Locate the cell with the specified text and output its (x, y) center coordinate. 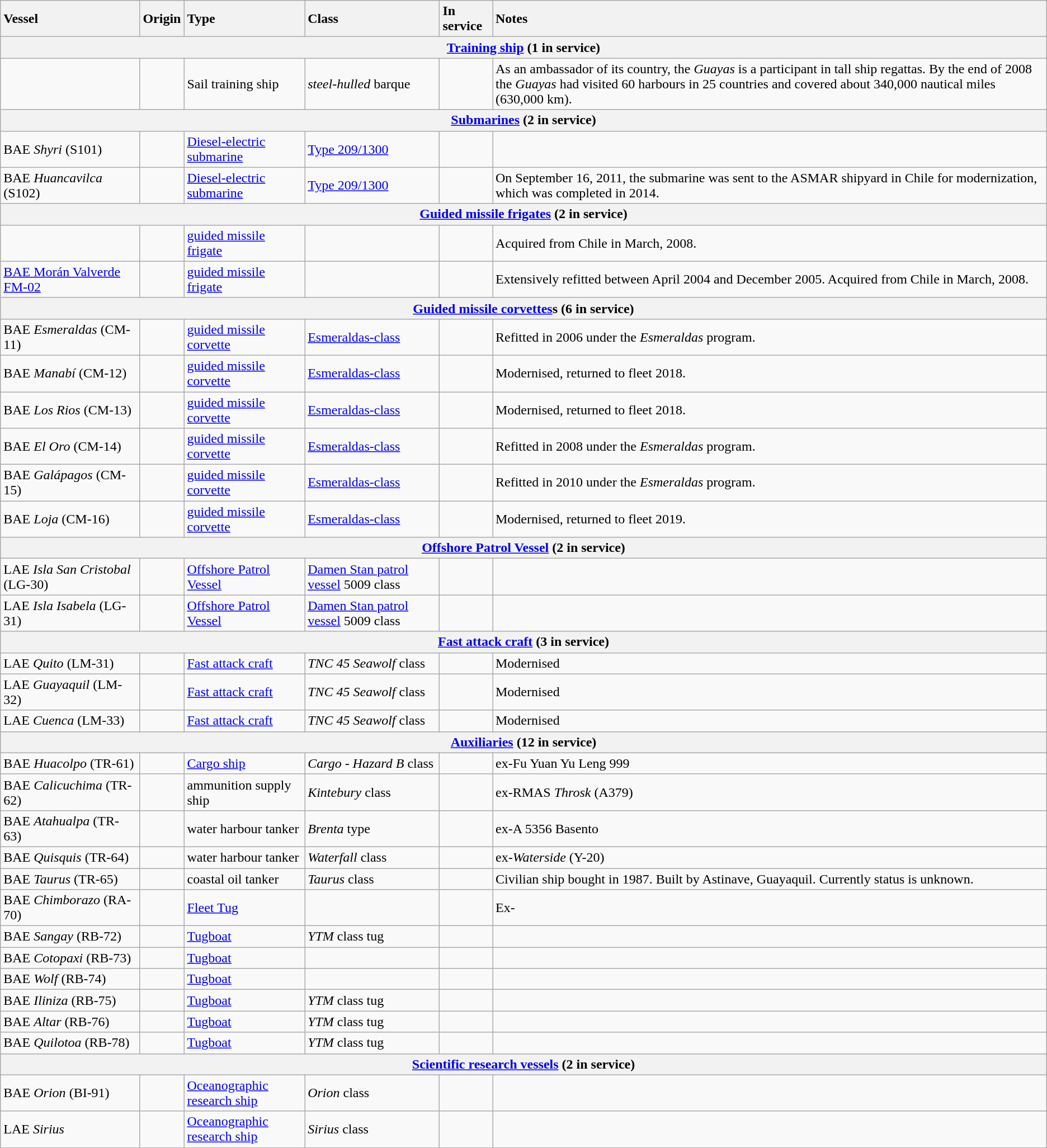
In service (466, 19)
BAE Sangay (RB-72) (70, 937)
LAE Quito (LM-31) (70, 663)
BAE Quisquis (TR-64) (70, 857)
Sail training ship (244, 84)
Guided missile corvettess (6 in service) (523, 308)
BAE Atahualpa (TR-63) (70, 829)
Orion class (372, 1093)
BAE El Oro (CM-14) (70, 446)
Taurus class (372, 878)
Cargo ship (244, 763)
coastal oil tanker (244, 878)
Extensively refitted between April 2004 and December 2005. Acquired from Chile in March, 2008. (770, 280)
Waterfall class (372, 857)
Acquired from Chile in March, 2008. (770, 243)
BAE Orion (BI-91) (70, 1093)
LAE Cuenca (LM-33) (70, 721)
Class (372, 19)
BAE Iliniza (RB-75) (70, 1000)
BAE Quilotoa (RB-78) (70, 1043)
Refitted in 2006 under the Esmeraldas program. (770, 337)
Origin (162, 19)
LAE Isla Isabela (LG-31) (70, 613)
BAE Huacolpo (TR-61) (70, 763)
Notes (770, 19)
BAE Taurus (TR-65) (70, 878)
BAE Morán Valverde FM-02 (70, 280)
Vessel (70, 19)
BAE Wolf (RB-74) (70, 979)
Cargo - Hazard B class (372, 763)
ex-RMAS Throsk (A379) (770, 792)
Sirius class (372, 1130)
LAE Sirius (70, 1130)
ex-A 5356 Basento (770, 829)
BAE Esmeraldas (CM-11) (70, 337)
Guided missile frigates (2 in service) (523, 214)
Training ship (1 in service) (523, 48)
LAE Isla San Cristobal (LG-30) (70, 577)
LAE Guayaquil (LM-32) (70, 692)
Kintebury class (372, 792)
On September 16, 2011, the submarine was sent to the ASMAR shipyard in Chile for modernization, which was completed in 2014. (770, 186)
Brenta type (372, 829)
Scientific research vessels (2 in service) (523, 1064)
BAE Chimborazo (RA-70) (70, 908)
Ex- (770, 908)
Modernised, returned to fleet 2019. (770, 519)
BAE Los Rios (CM-13) (70, 409)
BAE Calicuchima (TR-62) (70, 792)
BAE Loja (CM-16) (70, 519)
BAE Altar (RB-76) (70, 1022)
ex-Fu Yuan Yu Leng 999 (770, 763)
ammunition supply ship (244, 792)
steel-hulled barque (372, 84)
Type (244, 19)
Fast attack craft (3 in service) (523, 642)
BAE Cotopaxi (RB-73) (70, 958)
Fleet Tug (244, 908)
BAE Manabí (CM-12) (70, 374)
Refitted in 2010 under the Esmeraldas program. (770, 483)
Refitted in 2008 under the Esmeraldas program. (770, 446)
BAE Galápagos (CM-15) (70, 483)
BAE Shyri (S101) (70, 149)
Submarines (2 in service) (523, 120)
Civilian ship bought in 1987. Built by Astinave, Guayaquil. Currently status is unknown. (770, 878)
Offshore Patrol Vessel (2 in service) (523, 548)
ex-Waterside (Y-20) (770, 857)
Auxiliaries (12 in service) (523, 742)
BAE Huancavilca (S102) (70, 186)
